Output the (X, Y) coordinate of the center of the cell containing the given text.  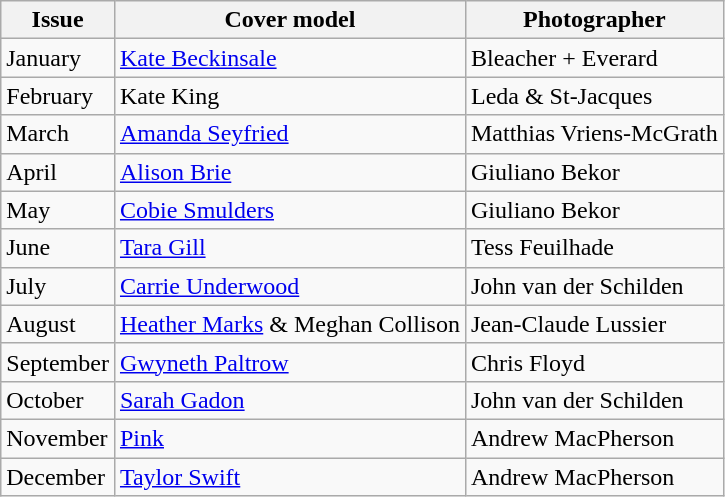
July (58, 286)
March (58, 134)
Pink (290, 438)
Kate Beckinsale (290, 58)
June (58, 248)
Taylor Swift (290, 477)
Issue (58, 20)
April (58, 172)
August (58, 324)
Gwyneth Paltrow (290, 362)
Heather Marks & Meghan Collison (290, 324)
Leda & St-Jacques (594, 96)
Cover model (290, 20)
Alison Brie (290, 172)
Amanda Seyfried (290, 134)
January (58, 58)
October (58, 400)
Kate King (290, 96)
Bleacher + Everard (594, 58)
Tara Gill (290, 248)
Jean-Claude Lussier (594, 324)
Tess Feuilhade (594, 248)
February (58, 96)
Sarah Gadon (290, 400)
December (58, 477)
November (58, 438)
May (58, 210)
Photographer (594, 20)
September (58, 362)
Cobie Smulders (290, 210)
Carrie Underwood (290, 286)
Matthias Vriens-McGrath (594, 134)
Chris Floyd (594, 362)
